Identify which cell holds the provided text, then report its [x, y] central coordinate. 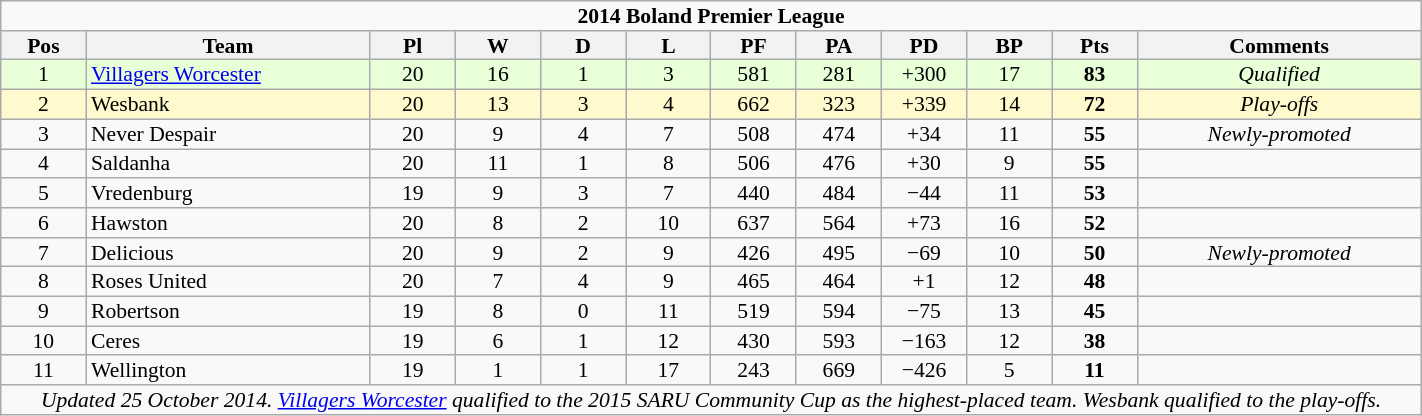
W [498, 46]
Ceres [228, 341]
Vredenburg [228, 193]
−75 [924, 312]
Qualified [1279, 75]
476 [838, 164]
48 [1094, 282]
+1 [924, 282]
Villagers Worcester [228, 75]
83 [1094, 75]
281 [838, 75]
Play-offs [1279, 105]
Pos [44, 46]
Comments [1279, 46]
506 [754, 164]
+339 [924, 105]
Saldanha [228, 164]
Hawston [228, 223]
484 [838, 193]
440 [754, 193]
Wesbank [228, 105]
−44 [924, 193]
464 [838, 282]
PA [838, 46]
+30 [924, 164]
Roses United [228, 282]
PF [754, 46]
−426 [924, 371]
Never Despair [228, 134]
495 [838, 253]
50 [1094, 253]
52 [1094, 223]
508 [754, 134]
L [668, 46]
430 [754, 341]
243 [754, 371]
D [584, 46]
Pl [412, 46]
0 [584, 312]
14 [1010, 105]
564 [838, 223]
519 [754, 312]
+34 [924, 134]
Delicious [228, 253]
594 [838, 312]
BP [1010, 46]
474 [838, 134]
53 [1094, 193]
465 [754, 282]
323 [838, 105]
−163 [924, 341]
72 [1094, 105]
2014 Boland Premier League [711, 16]
38 [1094, 341]
−69 [924, 253]
669 [838, 371]
Wellington [228, 371]
Team [228, 46]
+300 [924, 75]
Updated 25 October 2014. Villagers Worcester qualified to the 2015 SARU Community Cup as the highest-placed team. Wesbank qualified to the play-offs. [711, 400]
426 [754, 253]
581 [754, 75]
45 [1094, 312]
Pts [1094, 46]
Robertson [228, 312]
593 [838, 341]
662 [754, 105]
637 [754, 223]
PD [924, 46]
+73 [924, 223]
